For the text-containing cell, return its midpoint in (x, y) coordinate format. 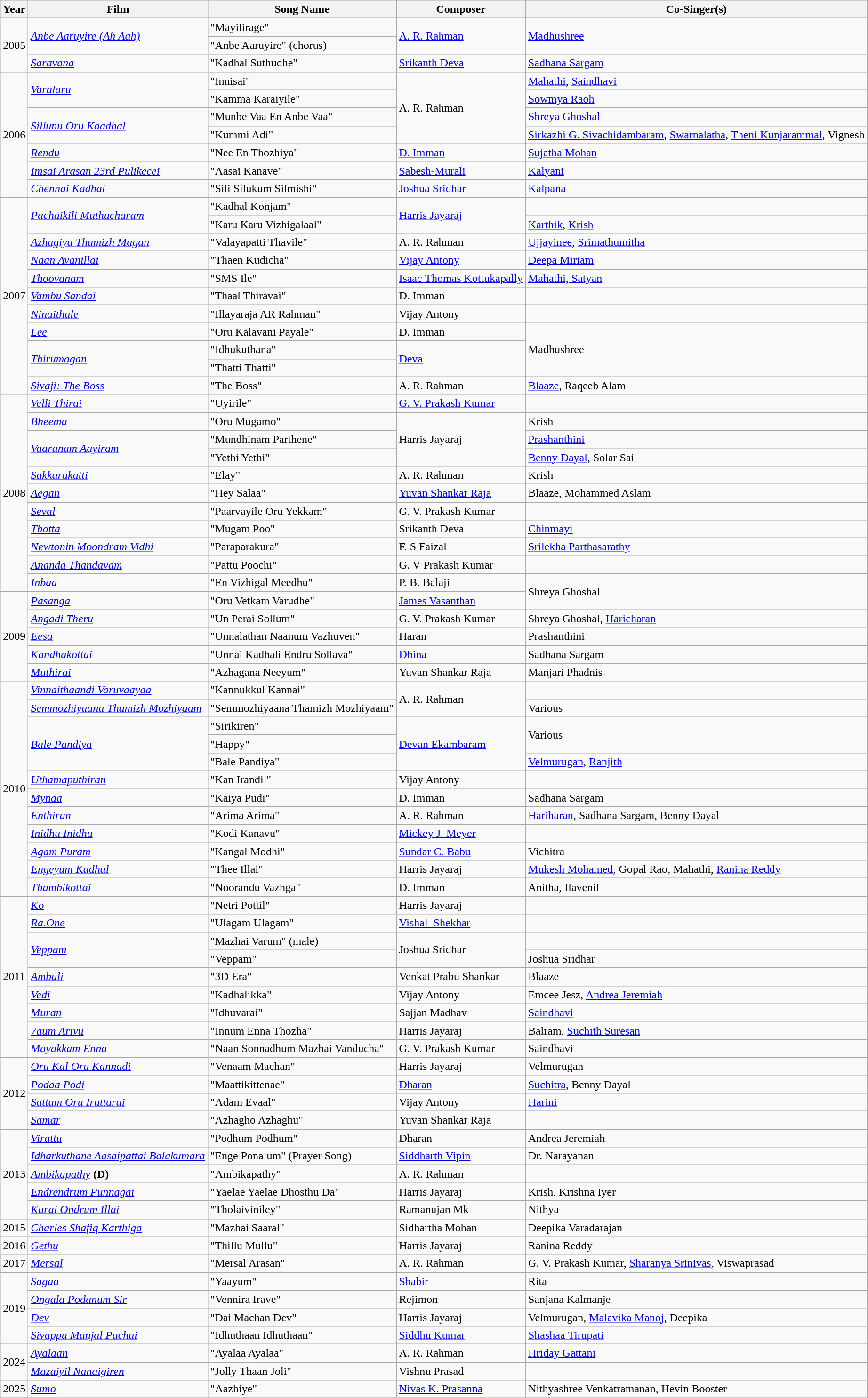
2013 (14, 1174)
Velmurugan, Malavika Manoj, Deepika (696, 1317)
"Oru Mugamo" (302, 421)
Sabesh-Murali (461, 170)
Benny Dayal, Solar Sai (696, 457)
Kalyani (696, 170)
"Venaam Machan" (302, 1066)
Ko (118, 905)
Velmurugan (696, 1066)
2008 (14, 493)
Manjari Phadnis (696, 672)
2025 (14, 1389)
Vishal–Shekhar (461, 923)
Mayakkam Enna (118, 1048)
"Thillu Mullu" (302, 1245)
"Maattikittenae" (302, 1084)
"3D Era" (302, 977)
"Netri Pottil" (302, 905)
Thoovanam (118, 278)
Haran (461, 636)
"Idhuvarai" (302, 1012)
Vedi (118, 995)
Saravana (118, 63)
2005 (14, 45)
"Nee En Thozhiya" (302, 153)
Hriday Gattani (696, 1353)
Uthamaputhiran (118, 779)
"Noorandu Vazhga" (302, 887)
"Kaiya Pudi" (302, 798)
Sowmya Raoh (696, 99)
Ambuli (118, 977)
Rita (696, 1281)
"The Boss" (302, 386)
2012 (14, 1093)
"Kadhal Konjam" (302, 206)
Blaaze, Mohammed Aslam (696, 493)
Vishnu Prasad (461, 1371)
Sujatha Mohan (696, 153)
Sirkazhi G. Sivachidambaram, Swarnalatha, Theni Kunjarammal, Vignesh (696, 135)
Oru Kal Oru Kannadi (118, 1066)
"Un Perai Sollum" (302, 619)
"Sirikiren" (302, 726)
"Valayapatti Thavile" (302, 242)
Shabir (461, 1281)
Sidhartha Mohan (461, 1228)
"Munbe Vaa En Anbe Vaa" (302, 117)
Lee (118, 332)
Ujjayinee, Srimathumitha (696, 242)
"Innum Enna Thozha" (302, 1030)
Sivappu Manjal Pachai (118, 1335)
James Vasanthan (461, 601)
"Innisai" (302, 81)
Kandhakottai (118, 654)
"Mayilirage" (302, 27)
Ra.One (118, 923)
"Mazhai Saaral" (302, 1228)
Ongala Podanum Sir (118, 1299)
Charles Shafiq Karthiga (118, 1228)
Harini (696, 1102)
Aegan (118, 493)
"Karu Karu Vizhigalaal" (302, 225)
Devan Ekambaram (461, 744)
Mukesh Mohamed, Gopal Rao, Mahathi, Ranina Reddy (696, 869)
"Pattu Poochi" (302, 565)
Sundar C. Babu (461, 852)
"Unnai Kadhali Endru Sollava" (302, 654)
"Adam Evaal" (302, 1102)
Kurai Ondrum Illai (118, 1210)
Samar (118, 1120)
Deva (461, 359)
G. V. Prakash Kumar, Sharanya Srinivas, Viswaprasad (696, 1263)
Mersal (118, 1263)
Azhagiya Thamizh Magan (118, 242)
"Thee Illai" (302, 869)
"Thatti Thatti" (302, 368)
Nivas K. Prasanna (461, 1389)
Shashaa Tirupati (696, 1335)
Seval (118, 511)
Varalaru (118, 90)
"Mersal Arasan" (302, 1263)
"En Vizhigal Meedhu" (302, 583)
"Illayaraja AR Rahman" (302, 314)
Muran (118, 1012)
7aum Arivu (118, 1030)
Venkat Prabu Shankar (461, 977)
Chinmayi (696, 529)
Rendu (118, 153)
Mickey J. Meyer (461, 834)
"Ayalaa Ayalaa" (302, 1353)
Sattam Oru Iruttarai (118, 1102)
Bale Pandiya (118, 744)
"Unnalathan Naanum Vazhuven" (302, 636)
Sagaa (118, 1281)
Deepika Varadarajan (696, 1228)
Siddhu Kumar (461, 1335)
"Yethi Yethi" (302, 457)
"Sili Silukum Silmishi" (302, 188)
Sumo (118, 1389)
P. B. Balaji (461, 583)
Composer (461, 9)
2015 (14, 1228)
2016 (14, 1245)
2019 (14, 1308)
2006 (14, 135)
"Thaal Thiravai" (302, 296)
"SMS Ile" (302, 278)
"Jolly Thaan Joli" (302, 1371)
"Kummi Adi" (302, 135)
"Ulagam Ulagam" (302, 923)
Co-Singer(s) (696, 9)
Muthirai (118, 672)
Karthik, Krish (696, 225)
"Paraparakura" (302, 547)
Semmozhiyaana Thamizh Mozhiyaam (118, 708)
Ninaithale (118, 314)
"Azhagana Neeyum" (302, 672)
"Azhagho Azhaghu" (302, 1120)
Podaa Podi (118, 1084)
"Mugam Poo" (302, 529)
"Elay" (302, 475)
"Paarvayile Oru Yekkam" (302, 511)
Newtonin Moondram Vidhi (118, 547)
"Kamma Karaiyile" (302, 99)
"Kannukkul Kannai" (302, 690)
"Kan Irandil" (302, 779)
"Oru Vetkam Varudhe" (302, 601)
Idharkuthane Aasaipattai Balakumara (118, 1156)
"Bale Pandiya" (302, 762)
"Uyirile" (302, 403)
"Mundhinam Parthene" (302, 439)
Inbaa (118, 583)
"Kadhal Suthudhe" (302, 63)
Nithya (696, 1210)
"Aazhiye" (302, 1389)
"Yaelae Yaelae Dhosthu Da" (302, 1192)
"Arima Arima" (302, 816)
Siddharth Vipin (461, 1156)
Inidhu Inidhu (118, 834)
Krish, Krishna Iyer (696, 1192)
2011 (14, 977)
F. S Faizal (461, 547)
Vinnaithaandi Varuvaayaa (118, 690)
Veppam (118, 950)
Shreya Ghoshal, Haricharan (696, 619)
G. V Prakash Kumar (461, 565)
"Idhuthaan Idhuthaan" (302, 1335)
Hariharan, Sadhana Sargam, Benny Dayal (696, 816)
"Kangal Modhi" (302, 852)
Ambikapathy (D) (118, 1174)
"Thaen Kudicha" (302, 260)
Emcee Jesz, Andrea Jeremiah (696, 995)
"Dai Machan Dev" (302, 1317)
Sanjana Kalmanje (696, 1299)
Mynaa (118, 798)
"Oru Kalavani Payale" (302, 332)
Pachaikili Muthucharam (118, 215)
"Happy" (302, 744)
Suchitra, Benny Dayal (696, 1084)
Sajjan Madhav (461, 1012)
Sakkarakatti (118, 475)
Anitha, Ilavenil (696, 887)
Angadi Theru (118, 619)
Anbe Aaruyire (Ah Aah) (118, 36)
Bheema (118, 421)
"Tholaiviniley" (302, 1210)
Song Name (302, 9)
"Veppam" (302, 959)
Enthiran (118, 816)
Endrendrum Punnagai (118, 1192)
Pasanga (118, 601)
Srilekha Parthasarathy (696, 547)
Mahathi, Satyan (696, 278)
Ramanujan Mk (461, 1210)
Thambikottai (118, 887)
"Podhum Podhum" (302, 1138)
Deepa Miriam (696, 260)
Vichitra (696, 852)
Velmurugan, Ranjith (696, 762)
Vaaranam Aayiram (118, 448)
Mahathi, Saindhavi (696, 81)
"Kodi Kanavu" (302, 834)
Vambu Sandai (118, 296)
Ananda Thandavam (118, 565)
Andrea Jeremiah (696, 1138)
Kalpana (696, 188)
"Anbe Aaruyire" (chorus) (302, 45)
Year (14, 9)
"Vennira Irave" (302, 1299)
Film (118, 9)
"Naan Sonnadhum Mazhai Vanducha" (302, 1048)
"Kadhalikka" (302, 995)
"Ambikapathy" (302, 1174)
Chennai Kadhal (118, 188)
Velli Thirai (118, 403)
Blaaze (696, 977)
Blaaze, Raqeeb Alam (696, 386)
"Aasai Kanave" (302, 170)
Dhina (461, 654)
Engeyum Kadhal (118, 869)
2017 (14, 1263)
Nithyashree Venkatramanan, Hevin Booster (696, 1389)
2024 (14, 1362)
Ranina Reddy (696, 1245)
Thotta (118, 529)
Thirumagan (118, 359)
2009 (14, 636)
Naan Avanillai (118, 260)
Agam Puram (118, 852)
Gethu (118, 1245)
"Hey Salaa" (302, 493)
Imsai Arasan 23rd Pulikecei (118, 170)
Ayalaan (118, 1353)
"Semmozhiyaana Thamizh Mozhiyaam" (302, 708)
"Idhukuthana" (302, 350)
Dr. Narayanan (696, 1156)
Sivaji: The Boss (118, 386)
Virattu (118, 1138)
Rejimon (461, 1299)
Isaac Thomas Kottukapally (461, 278)
Dev (118, 1317)
2007 (14, 296)
Eesa (118, 636)
2010 (14, 789)
Mazaiyil Nanaigiren (118, 1371)
Sillunu Oru Kaadhal (118, 126)
"Yaayum" (302, 1281)
Balram, Suchith Suresan (696, 1030)
"Mazhai Varum" (male) (302, 941)
"Enge Ponalum" (Prayer Song) (302, 1156)
